Return [x, y] of the center of cell containing provided text 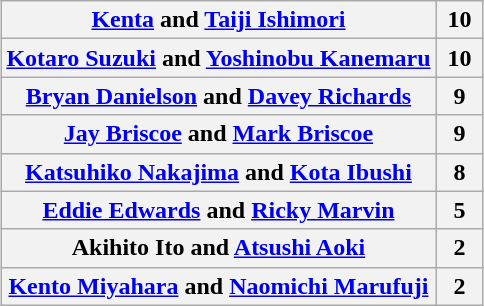
Kento Miyahara and Naomichi Marufuji [218, 286]
Akihito Ito and Atsushi Aoki [218, 248]
8 [460, 172]
Kenta and Taiji Ishimori [218, 20]
5 [460, 210]
Jay Briscoe and Mark Briscoe [218, 134]
Kotaro Suzuki and Yoshinobu Kanemaru [218, 58]
Eddie Edwards and Ricky Marvin [218, 210]
Bryan Danielson and Davey Richards [218, 96]
Katsuhiko Nakajima and Kota Ibushi [218, 172]
